Scan for the cell matching the given text and deliver its (X, Y) coordinate at center. 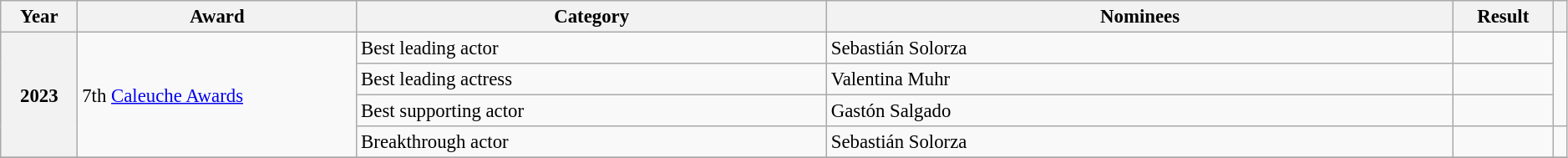
Best leading actor (591, 48)
Nominees (1139, 17)
Valentina Muhr (1139, 79)
Breakthrough actor (591, 142)
7th Caleuche Awards (217, 95)
Best supporting actor (591, 111)
Year (39, 17)
Best leading actress (591, 79)
Gastón Salgado (1139, 111)
Result (1504, 17)
2023 (39, 95)
Award (217, 17)
Category (591, 17)
